Search for the cell housing the specified text and yield its (x, y) center coordinate. 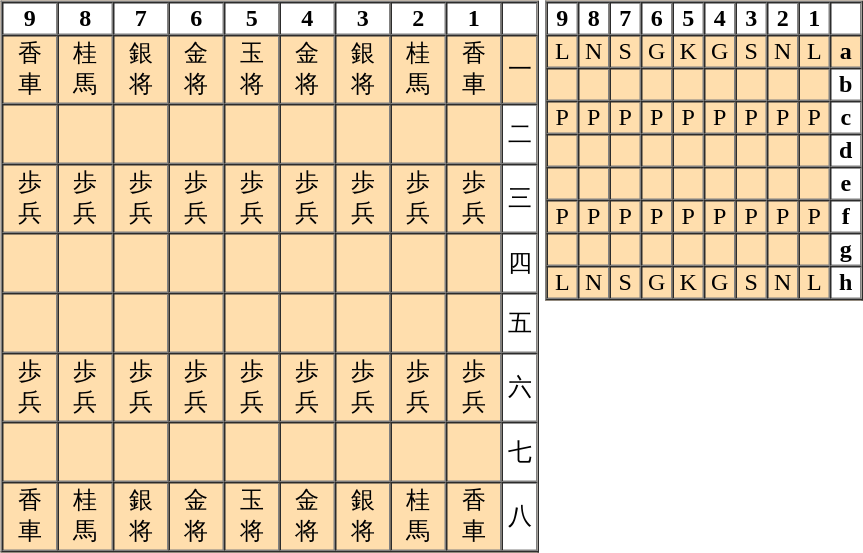
三 (520, 198)
四 (520, 263)
d (846, 150)
e (846, 184)
二 (520, 134)
c (846, 118)
八 (520, 516)
f (846, 216)
六 (520, 388)
七 (520, 452)
g (846, 250)
一 (520, 70)
五 (520, 323)
h (846, 282)
b (846, 84)
a (846, 52)
